Pinpoint the cell where the given text exists, returning its (X, Y) midpoint coordinate. 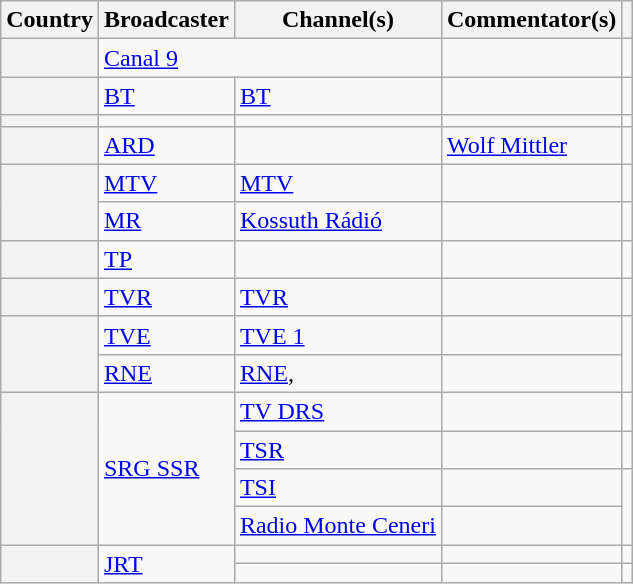
Broadcaster (166, 20)
SRG SSR (166, 468)
ARD (166, 145)
JRT (166, 564)
MR (166, 221)
RNE, (338, 373)
Commentator(s) (531, 20)
Wolf Mittler (531, 145)
TSR (338, 449)
Country (50, 20)
Kossuth Rádió (338, 221)
TV DRS (338, 411)
Canal 9 (270, 58)
Channel(s) (338, 20)
TVE (166, 335)
TVE 1 (338, 335)
TSI (338, 488)
Radio Monte Ceneri (338, 526)
RNE (166, 373)
TP (166, 259)
